Identify which cell holds the provided text, then report its (X, Y) central coordinate. 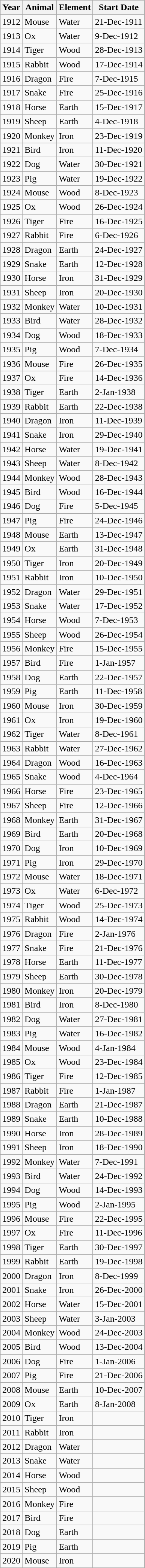
2011 (11, 1432)
1919 (11, 121)
7-Dec-1934 (119, 349)
1971 (11, 862)
1946 (11, 506)
21-Dec-1976 (119, 948)
1962 (11, 734)
28-Dec-1913 (119, 50)
1938 (11, 392)
1966 (11, 791)
20-Dec-1968 (119, 834)
1975 (11, 920)
23-Dec-1984 (119, 1062)
28-Dec-1932 (119, 321)
13-Dec-1947 (119, 535)
23-Dec-1965 (119, 791)
1993 (11, 1176)
1954 (11, 620)
10-Dec-1969 (119, 848)
1994 (11, 1190)
1-Jan-1987 (119, 1091)
1977 (11, 948)
2012 (11, 1447)
5-Dec-1945 (119, 506)
14-Dec-1993 (119, 1190)
2006 (11, 1361)
1950 (11, 563)
1955 (11, 635)
1973 (11, 891)
2018 (11, 1532)
20-Dec-1949 (119, 563)
16-Dec-1963 (119, 763)
1963 (11, 748)
2020 (11, 1561)
19-Dec-1922 (119, 179)
11-Dec-1996 (119, 1233)
1982 (11, 1019)
31-Dec-1967 (119, 820)
1987 (11, 1091)
1912 (11, 22)
1965 (11, 777)
7-Dec-1915 (119, 79)
12-Dec-1966 (119, 805)
1927 (11, 235)
2007 (11, 1376)
15-Dec-2001 (119, 1304)
8-Dec-1980 (119, 1005)
21-Dec-1987 (119, 1105)
1916 (11, 79)
1918 (11, 107)
28-Dec-1943 (119, 478)
1956 (11, 649)
10-Dec-2007 (119, 1390)
1979 (11, 976)
26-Dec-1935 (119, 364)
20-Dec-1930 (119, 292)
2015 (11, 1489)
1970 (11, 848)
1949 (11, 549)
1988 (11, 1105)
6-Dec-1926 (119, 235)
1-Jan-2006 (119, 1361)
8-Dec-1923 (119, 193)
22-Dec-1938 (119, 406)
1920 (11, 136)
7-Dec-1991 (119, 1162)
1989 (11, 1119)
24-Dec-1992 (119, 1176)
1943 (11, 464)
2002 (11, 1304)
1999 (11, 1261)
1933 (11, 321)
24-Dec-2003 (119, 1333)
4-Jan-1984 (119, 1048)
27-Dec-1981 (119, 1019)
1924 (11, 193)
1941 (11, 435)
1974 (11, 905)
11-Dec-1939 (119, 421)
1967 (11, 805)
24-Dec-1946 (119, 520)
24-Dec-1927 (119, 250)
1940 (11, 421)
1984 (11, 1048)
1981 (11, 1005)
14-Dec-1936 (119, 378)
17-Dec-1952 (119, 606)
1958 (11, 677)
1-Jan-1957 (119, 663)
1998 (11, 1247)
11-Dec-1977 (119, 962)
2013 (11, 1461)
10-Dec-1950 (119, 577)
15-Dec-1955 (119, 649)
1922 (11, 164)
1926 (11, 221)
1913 (11, 36)
23-Dec-1919 (119, 136)
3-Jan-2003 (119, 1318)
21-Dec-1911 (119, 22)
1936 (11, 364)
1972 (11, 877)
2009 (11, 1404)
1976 (11, 934)
19-Dec-1960 (119, 720)
16-Dec-1944 (119, 492)
25-Dec-1916 (119, 93)
30-Dec-1997 (119, 1247)
2-Jan-1938 (119, 392)
1934 (11, 335)
Start Date (119, 7)
18-Dec-1933 (119, 335)
4-Dec-1964 (119, 777)
1932 (11, 307)
30-Dec-1959 (119, 706)
1990 (11, 1133)
1947 (11, 520)
2005 (11, 1347)
1929 (11, 264)
26-Dec-1924 (119, 207)
19-Dec-1998 (119, 1261)
1960 (11, 706)
2004 (11, 1333)
8-Dec-1961 (119, 734)
29-Dec-1970 (119, 862)
2-Jan-1976 (119, 934)
2000 (11, 1276)
11-Dec-1958 (119, 692)
16-Dec-1982 (119, 1033)
10-Dec-1931 (119, 307)
13-Dec-2004 (119, 1347)
1925 (11, 207)
14-Dec-1974 (119, 920)
Element (75, 7)
1959 (11, 692)
1985 (11, 1062)
1961 (11, 720)
1945 (11, 492)
1942 (11, 449)
2008 (11, 1390)
16-Dec-1925 (119, 221)
1928 (11, 250)
1948 (11, 535)
12-Dec-1928 (119, 264)
1992 (11, 1162)
1930 (11, 278)
1937 (11, 378)
29-Dec-1940 (119, 435)
30-Dec-1921 (119, 164)
1996 (11, 1219)
2010 (11, 1418)
1935 (11, 349)
1921 (11, 150)
25-Dec-1973 (119, 905)
Animal (40, 7)
1953 (11, 606)
7-Dec-1953 (119, 620)
Year (11, 7)
1980 (11, 991)
15-Dec-1917 (119, 107)
26-Dec-1954 (119, 635)
2-Jan-1995 (119, 1204)
30-Dec-1978 (119, 976)
31-Dec-1929 (119, 278)
8-Jan-2008 (119, 1404)
2003 (11, 1318)
31-Dec-1948 (119, 549)
1983 (11, 1033)
1939 (11, 406)
1931 (11, 292)
8-Dec-1999 (119, 1276)
1944 (11, 478)
27-Dec-1962 (119, 748)
22-Dec-1957 (119, 677)
11-Dec-1920 (119, 150)
1986 (11, 1076)
2017 (11, 1518)
1951 (11, 577)
1952 (11, 592)
4-Dec-1918 (119, 121)
1915 (11, 64)
1978 (11, 962)
1964 (11, 763)
9-Dec-1912 (119, 36)
2016 (11, 1504)
1997 (11, 1233)
2019 (11, 1547)
20-Dec-1979 (119, 991)
1968 (11, 820)
1917 (11, 93)
18-Dec-1971 (119, 877)
1991 (11, 1148)
1914 (11, 50)
1957 (11, 663)
2014 (11, 1475)
8-Dec-1942 (119, 464)
26-Dec-2000 (119, 1290)
1923 (11, 179)
21-Dec-2006 (119, 1376)
10-Dec-1988 (119, 1119)
29-Dec-1951 (119, 592)
28-Dec-1989 (119, 1133)
1995 (11, 1204)
22-Dec-1995 (119, 1219)
17-Dec-1914 (119, 64)
12-Dec-1985 (119, 1076)
18-Dec-1990 (119, 1148)
1969 (11, 834)
19-Dec-1941 (119, 449)
6-Dec-1972 (119, 891)
2001 (11, 1290)
